Capture the cell that displays the provided text and extract its [x, y] central coordinate. 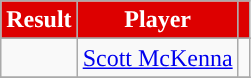
Scott McKenna [158, 58]
Result [39, 20]
Player [158, 20]
